Scan for the cell matching the given text and deliver its [x, y] coordinate at center. 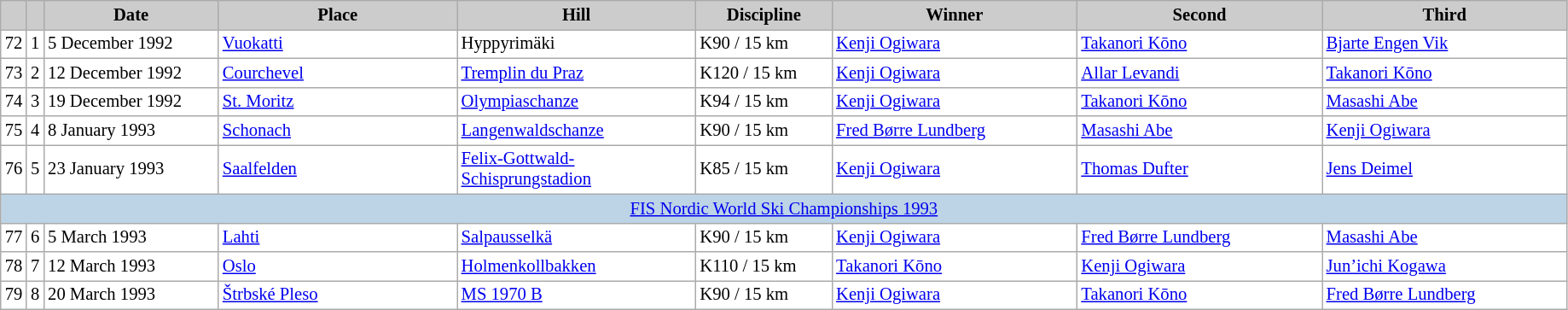
Jens Deimel [1445, 169]
6 [35, 237]
K94 / 15 km [764, 102]
Lahti [338, 237]
Štrbské Pleso [338, 295]
Felix-Gottwald-Schisprungstadion [577, 169]
8 January 1993 [131, 131]
FIS Nordic World Ski Championships 1993 [784, 208]
Thomas Dufter [1199, 169]
K120 / 15 km [764, 73]
Schonach [338, 131]
Hill [577, 15]
74 [14, 102]
Discipline [764, 15]
2 [35, 73]
Holmenkollbakken [577, 266]
5 [35, 169]
8 [35, 295]
Oslo [338, 266]
12 March 1993 [131, 266]
Date [131, 15]
Courchevel [338, 73]
5 December 1992 [131, 44]
23 January 1993 [131, 169]
7 [35, 266]
St. Moritz [338, 102]
K110 / 15 km [764, 266]
Vuokatti [338, 44]
76 [14, 169]
4 [35, 131]
Third [1445, 15]
Allar Levandi [1199, 73]
Saalfelden [338, 169]
12 December 1992 [131, 73]
72 [14, 44]
19 December 1992 [131, 102]
5 March 1993 [131, 237]
Hyppyrimäki [577, 44]
75 [14, 131]
78 [14, 266]
Second [1199, 15]
Bjarte Engen Vik [1445, 44]
79 [14, 295]
Winner [954, 15]
Langenwaldschanze [577, 131]
Place [338, 15]
Tremplin du Praz [577, 73]
20 March 1993 [131, 295]
K85 / 15 km [764, 169]
77 [14, 237]
MS 1970 B [577, 295]
Salpausselkä [577, 237]
73 [14, 73]
Olympiaschanze [577, 102]
3 [35, 102]
Jun’ichi Kogawa [1445, 266]
1 [35, 44]
